Pinpoint the cell where the given text exists, returning its [x, y] midpoint coordinate. 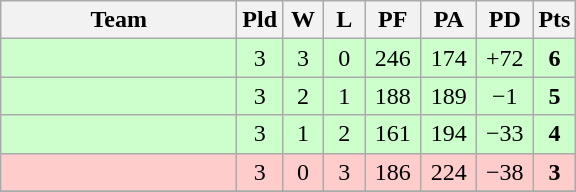
PA [449, 20]
L [344, 20]
186 [393, 172]
161 [393, 134]
174 [449, 58]
188 [393, 96]
Pld [260, 20]
246 [393, 58]
4 [554, 134]
Team [119, 20]
PF [393, 20]
194 [449, 134]
PD [505, 20]
5 [554, 96]
W [304, 20]
Pts [554, 20]
−33 [505, 134]
+72 [505, 58]
189 [449, 96]
−1 [505, 96]
224 [449, 172]
6 [554, 58]
−38 [505, 172]
